For the text-containing cell, return its midpoint in (x, y) coordinate format. 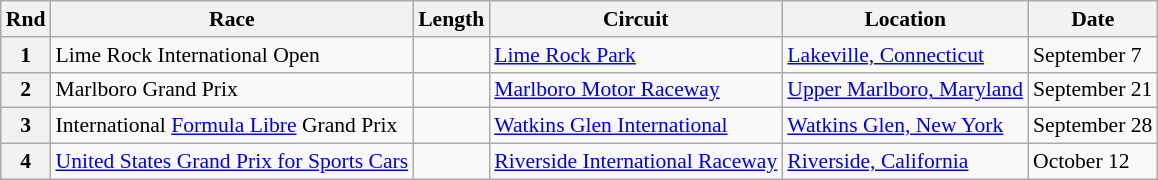
September 21 (1092, 90)
Lakeville, Connecticut (905, 55)
Watkins Glen International (636, 126)
Circuit (636, 19)
United States Grand Prix for Sports Cars (232, 162)
September 28 (1092, 126)
Length (451, 19)
2 (26, 90)
1 (26, 55)
4 (26, 162)
Marlboro Grand Prix (232, 90)
Riverside, California (905, 162)
Location (905, 19)
Lime Rock International Open (232, 55)
Lime Rock Park (636, 55)
Watkins Glen, New York (905, 126)
International Formula Libre Grand Prix (232, 126)
Riverside International Raceway (636, 162)
September 7 (1092, 55)
Race (232, 19)
Marlboro Motor Raceway (636, 90)
3 (26, 126)
October 12 (1092, 162)
Upper Marlboro, Maryland (905, 90)
Rnd (26, 19)
Date (1092, 19)
